Find where the given text appears and provide that cell's center as (X, Y) coordinate. 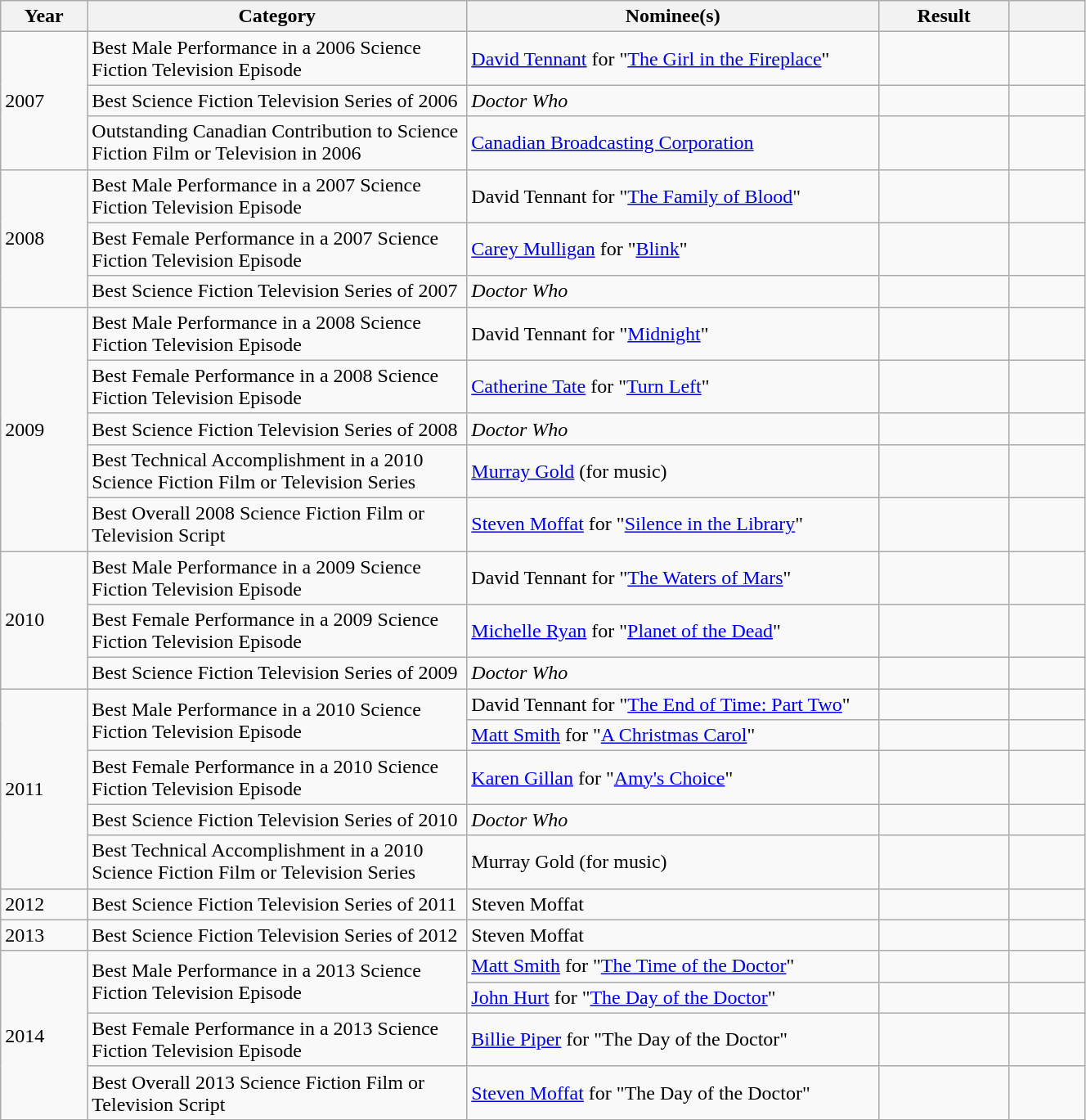
Best Male Performance in a 2010 Science Fiction Television Episode (277, 720)
Steven Moffat for "The Day of the Doctor" (673, 1093)
Best Female Performance in a 2010 Science Fiction Television Episode (277, 777)
Best Female Performance in a 2009 Science Fiction Television Episode (277, 632)
Best Science Fiction Television Series of 2009 (277, 673)
Steven Moffat for "Silence in the Library" (673, 524)
Best Science Fiction Television Series of 2007 (277, 291)
David Tennant for "The End of Time: Part Two" (673, 704)
2010 (44, 620)
Result (944, 16)
Michelle Ryan for "Planet of the Dead" (673, 632)
Best Science Fiction Television Series of 2006 (277, 101)
John Hurt for "The Day of the Doctor" (673, 997)
Best Science Fiction Television Series of 2011 (277, 904)
Matt Smith for "A Christmas Carol" (673, 735)
Billie Piper for "The Day of the Doctor" (673, 1039)
Best Science Fiction Television Series of 2010 (277, 820)
Outstanding Canadian Contribution to Science Fiction Film or Television in 2006 (277, 142)
Best Female Performance in a 2008 Science Fiction Television Episode (277, 386)
Best Overall 2013 Science Fiction Film or Television Script (277, 1093)
Nominee(s) (673, 16)
Best Male Performance in a 2008 Science Fiction Television Episode (277, 334)
David Tennant for "The Girl in the Fireplace" (673, 59)
2009 (44, 429)
Best Male Performance in a 2007 Science Fiction Television Episode (277, 196)
David Tennant for "The Family of Blood" (673, 196)
Year (44, 16)
Best Science Fiction Television Series of 2008 (277, 429)
2008 (44, 238)
2014 (44, 1035)
Carey Mulligan for "Blink" (673, 249)
Category (277, 16)
2012 (44, 904)
Best Female Performance in a 2007 Science Fiction Television Episode (277, 249)
2013 (44, 935)
Best Male Performance in a 2006 Science Fiction Television Episode (277, 59)
Matt Smith for "The Time of the Doctor" (673, 966)
David Tennant for "Midnight" (673, 334)
Best Female Performance in a 2013 Science Fiction Television Episode (277, 1039)
Best Male Performance in a 2009 Science Fiction Television Episode (277, 578)
Best Male Performance in a 2013 Science Fiction Television Episode (277, 982)
Canadian Broadcasting Corporation (673, 142)
David Tennant for "The Waters of Mars" (673, 578)
2007 (44, 101)
Karen Gillan for "Amy's Choice" (673, 777)
Best Science Fiction Television Series of 2012 (277, 935)
Catherine Tate for "Turn Left" (673, 386)
2011 (44, 789)
Best Overall 2008 Science Fiction Film or Television Script (277, 524)
